Locate the cell with the specified text and output its (X, Y) center coordinate. 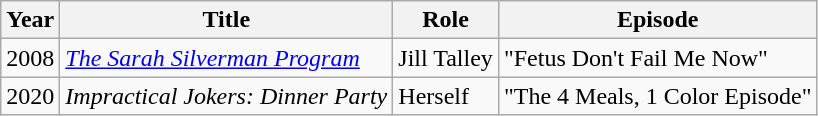
2008 (30, 58)
Title (226, 20)
Impractical Jokers: Dinner Party (226, 96)
"The 4 Meals, 1 Color Episode" (658, 96)
Jill Talley (446, 58)
"Fetus Don't Fail Me Now" (658, 58)
Role (446, 20)
2020 (30, 96)
Herself (446, 96)
Episode (658, 20)
Year (30, 20)
The Sarah Silverman Program (226, 58)
